Search for the cell housing the specified text and yield its [X, Y] center coordinate. 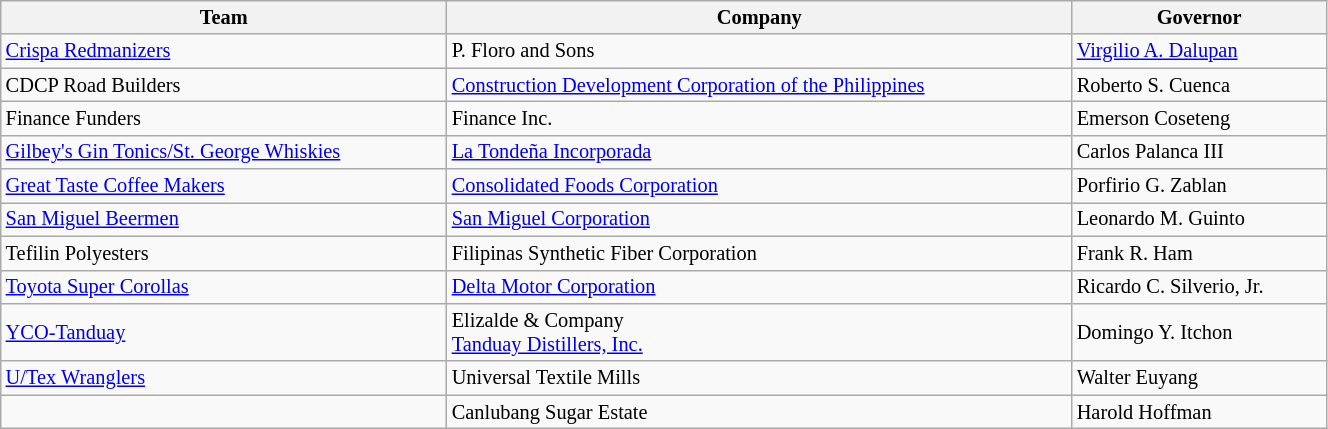
U/Tex Wranglers [224, 378]
Harold Hoffman [1200, 412]
San Miguel Corporation [760, 219]
Canlubang Sugar Estate [760, 412]
Roberto S. Cuenca [1200, 85]
Finance Funders [224, 118]
Emerson Coseteng [1200, 118]
Governor [1200, 17]
Walter Euyang [1200, 378]
La Tondeña Incorporada [760, 152]
Delta Motor Corporation [760, 287]
Crispa Redmanizers [224, 51]
Filipinas Synthetic Fiber Corporation [760, 253]
YCO-Tanduay [224, 332]
Leonardo M. Guinto [1200, 219]
Toyota Super Corollas [224, 287]
Team [224, 17]
Finance Inc. [760, 118]
Porfirio G. Zablan [1200, 186]
Gilbey's Gin Tonics/St. George Whiskies [224, 152]
Company [760, 17]
CDCP Road Builders [224, 85]
Virgilio A. Dalupan [1200, 51]
Great Taste Coffee Makers [224, 186]
Elizalde & Company Tanduay Distillers, Inc. [760, 332]
Ricardo C. Silverio, Jr. [1200, 287]
San Miguel Beermen [224, 219]
Universal Textile Mills [760, 378]
Frank R. Ham [1200, 253]
Consolidated Foods Corporation [760, 186]
Construction Development Corporation of the Philippines [760, 85]
Domingo Y. Itchon [1200, 332]
P. Floro and Sons [760, 51]
Carlos Palanca III [1200, 152]
Tefilin Polyesters [224, 253]
